Detect which cell encompasses the target text, then output its [x, y] center coordinate. 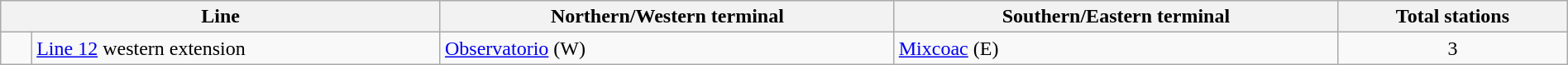
Southern/Eastern terminal [1116, 17]
Line [221, 17]
Observatorio (W) [667, 48]
3 [1453, 48]
Line 12 western extension [237, 48]
Northern/Western terminal [667, 17]
Mixcoac (E) [1116, 48]
Total stations [1453, 17]
